Identify which cell holds the provided text, then report its [X, Y] central coordinate. 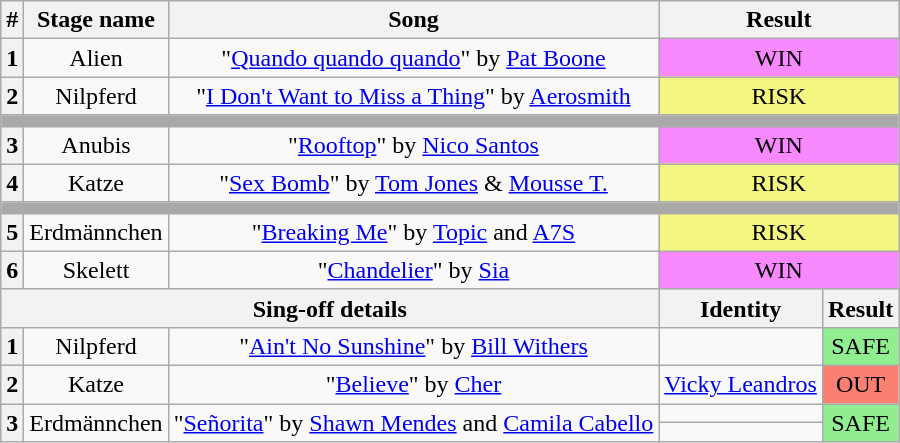
4 [12, 183]
6 [12, 270]
Identity [741, 308]
"Sex Bomb" by Tom Jones & Mousse T. [414, 183]
"Quando quando quando" by Pat Boone [414, 58]
"I Don't Want to Miss a Thing" by Aerosmith [414, 96]
Skelett [96, 270]
OUT [860, 384]
Stage name [96, 20]
"Breaking Me" by Topic and A7S [414, 232]
# [12, 20]
5 [12, 232]
"Chandelier" by Sia [414, 270]
Sing-off details [330, 308]
"Rooftop" by Nico Santos [414, 145]
Anubis [96, 145]
Song [414, 20]
Vicky Leandros [741, 384]
"Believe" by Cher [414, 384]
"Señorita" by Shawn Mendes and Camila Cabello [414, 423]
"Ain't No Sunshine" by Bill Withers [414, 346]
Alien [96, 58]
